Provide the [X, Y] coordinate of the cell's center where the given text is located.  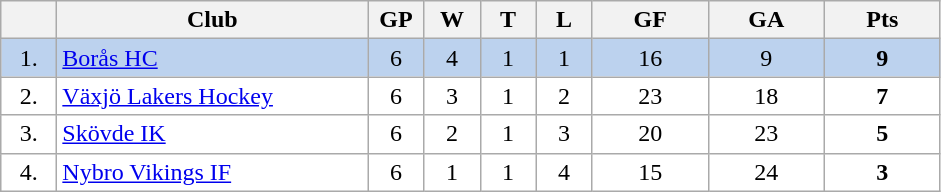
4. [29, 172]
20 [650, 134]
Borås HC [212, 58]
L [564, 20]
Växjö Lakers Hockey [212, 96]
GP [396, 20]
2. [29, 96]
15 [650, 172]
Pts [882, 20]
Club [212, 20]
16 [650, 58]
5 [882, 134]
GA [766, 20]
1. [29, 58]
24 [766, 172]
GF [650, 20]
Skövde IK [212, 134]
7 [882, 96]
3. [29, 134]
18 [766, 96]
W [452, 20]
T [508, 20]
Nybro Vikings IF [212, 172]
